Extract the (X, Y) coordinate from the center of the cell holding the provided text.  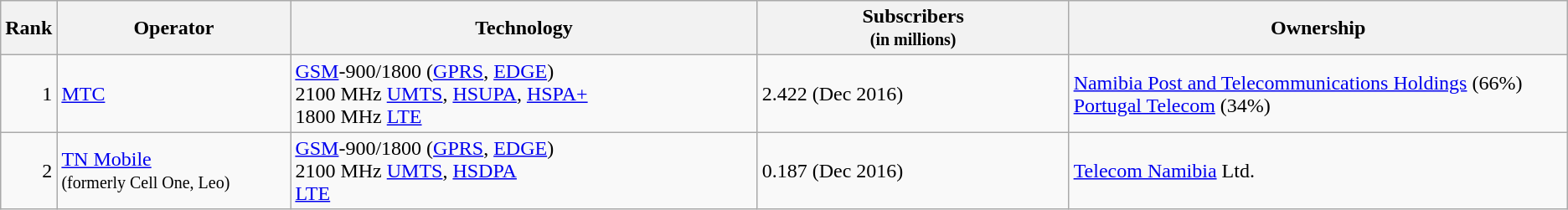
Rank (28, 28)
1 (28, 94)
2.422 (Dec 2016) (913, 94)
Namibia Post and Telecommunications Holdings (66%) Portugal Telecom (34%) (1318, 94)
0.187 (Dec 2016) (913, 171)
GSM-900/1800 (GPRS, EDGE)2100 MHz UMTS, HSUPA, HSPA+1800 MHz LTE (524, 94)
TN Mobile(formerly Cell One, Leo) (174, 171)
Operator (174, 28)
Telecom Namibia Ltd. (1318, 171)
Subscribers(in millions) (913, 28)
MTC (174, 94)
GSM-900/1800 (GPRS, EDGE)2100 MHz UMTS, HSDPALTE (524, 171)
2 (28, 171)
Technology (524, 28)
Ownership (1318, 28)
